Find where the given text appears and provide that cell's center as [x, y] coordinate. 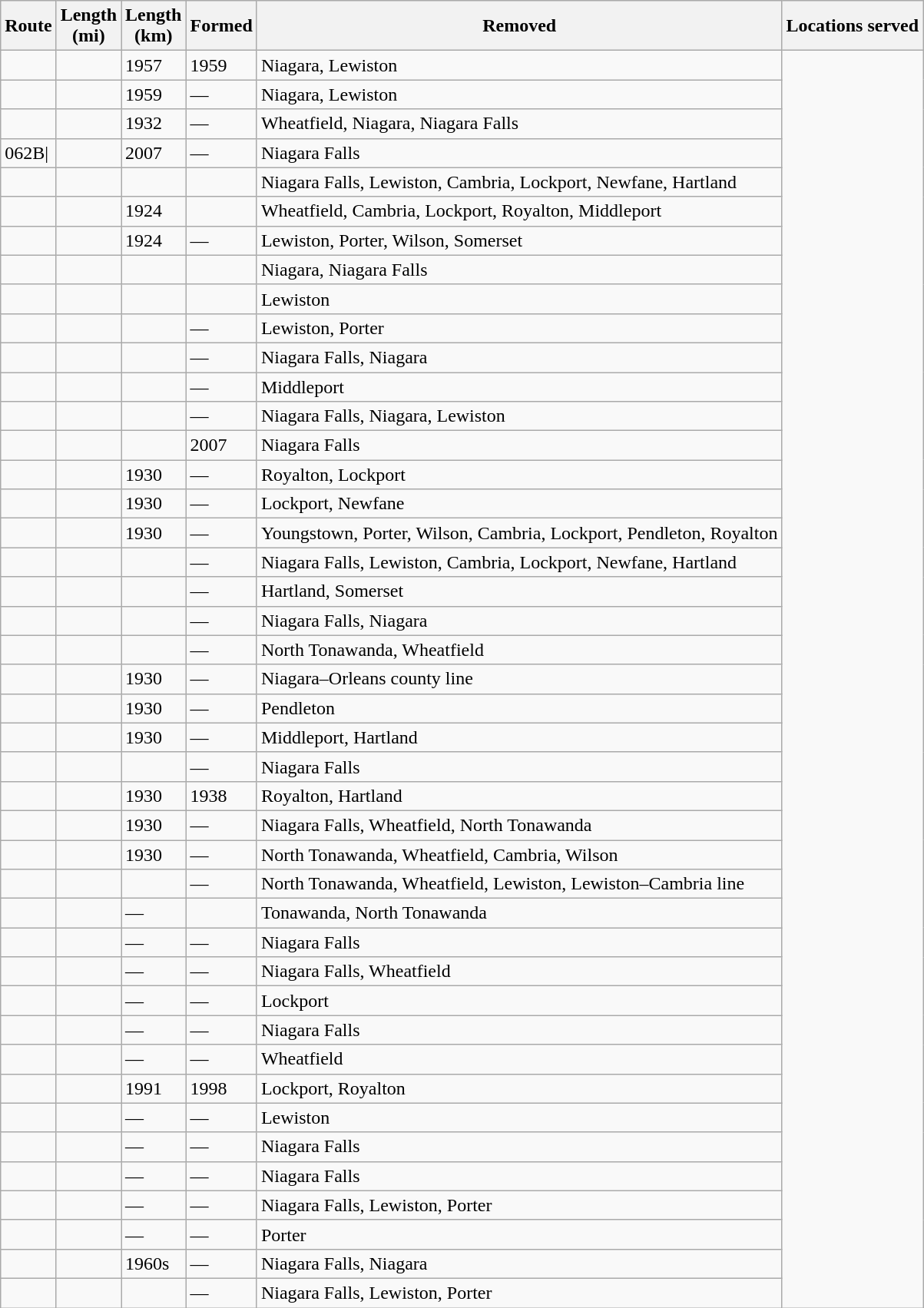
Lewiston, Porter [519, 328]
1957 [154, 65]
Royalton, Hartland [519, 796]
Length(mi) [88, 26]
Wheatfield [519, 1059]
Hartland, Somerset [519, 591]
Removed [519, 26]
1932 [154, 124]
North Tonawanda, Wheatfield, Lewiston, Lewiston–Cambria line [519, 884]
Porter [519, 1234]
Wheatfield, Niagara, Niagara Falls [519, 124]
1998 [221, 1088]
Route [28, 26]
062B| [28, 153]
Youngstown, Porter, Wilson, Cambria, Lockport, Pendleton, Royalton [519, 533]
Middleport [519, 386]
Lockport, Royalton [519, 1088]
Locations served [853, 26]
Middleport, Hartland [519, 737]
1991 [154, 1088]
1960s [154, 1263]
Royalton, Lockport [519, 475]
1938 [221, 796]
Lockport, Newfane [519, 504]
Niagara–Orleans county line [519, 679]
Formed [221, 26]
Wheatfield, Cambria, Lockport, Royalton, Middleport [519, 211]
North Tonawanda, Wheatfield, Cambria, Wilson [519, 855]
Niagara Falls, Niagara, Lewiston [519, 416]
Lockport [519, 1001]
Pendleton [519, 708]
Tonawanda, North Tonawanda [519, 913]
Niagara, Niagara Falls [519, 270]
Niagara Falls, Wheatfield, North Tonawanda [519, 825]
Niagara Falls, Wheatfield [519, 972]
Lewiston, Porter, Wilson, Somerset [519, 240]
Length(km) [154, 26]
North Tonawanda, Wheatfield [519, 650]
